Find where the given text appears and provide that cell's center as [X, Y] coordinate. 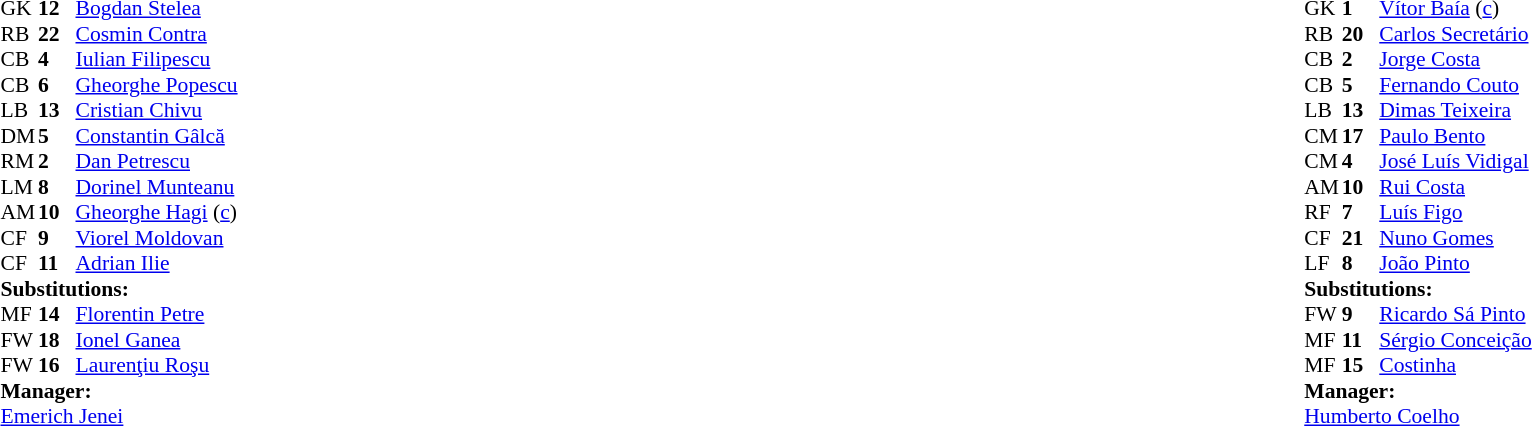
RF [1323, 213]
Rui Costa [1455, 187]
Dimas Teixeira [1455, 111]
Dan Petrescu [157, 161]
LF [1323, 263]
21 [1361, 238]
Sérgio Conceição [1455, 340]
João Pinto [1455, 263]
RM [19, 161]
Iulian Filipescu [157, 59]
Cosmin Contra [157, 34]
Dorinel Munteanu [157, 187]
Ricardo Sá Pinto [1455, 315]
Paulo Bento [1455, 136]
DM [19, 136]
Constantin Gâlcă [157, 136]
7 [1361, 213]
Laurenţiu Roşu [157, 365]
20 [1361, 34]
Viorel Moldovan [157, 238]
22 [57, 34]
Carlos Secretário [1455, 34]
Jorge Costa [1455, 59]
18 [57, 340]
Gheorghe Popescu [157, 85]
15 [1361, 365]
Luís Figo [1455, 213]
LM [19, 187]
17 [1361, 136]
Cristian Chivu [157, 111]
Florentin Petre [157, 315]
14 [57, 315]
Ionel Ganea [157, 340]
Gheorghe Hagi (c) [157, 213]
José Luís Vidigal [1455, 161]
Costinha [1455, 365]
Nuno Gomes [1455, 238]
16 [57, 365]
Fernando Couto [1455, 85]
Adrian Ilie [157, 263]
6 [57, 85]
